Return [x, y] of the center of cell containing provided text 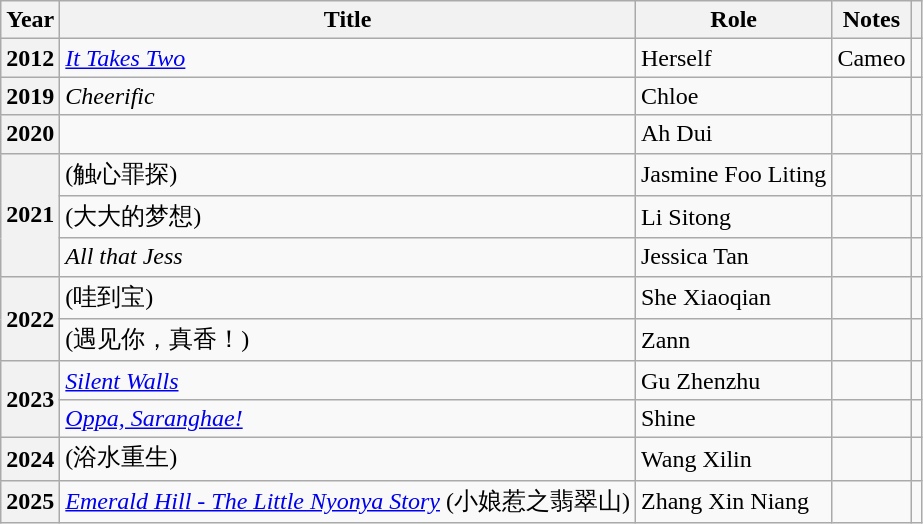
2021 [30, 214]
Shine [733, 418]
Cameo [872, 58]
Wang Xilin [733, 458]
(浴水重生) [348, 458]
Notes [872, 20]
Li Sitong [733, 218]
(哇到宝) [348, 298]
Oppa, Saranghae! [348, 418]
2025 [30, 502]
Zann [733, 340]
Role [733, 20]
Chloe [733, 96]
It Takes Two [348, 58]
Title [348, 20]
2019 [30, 96]
Year [30, 20]
Zhang Xin Niang [733, 502]
Emerald Hill - The Little Nyonya Story (小娘惹之翡翠山) [348, 502]
Gu Zhenzhu [733, 380]
All that Jess [348, 257]
Herself [733, 58]
Silent Walls [348, 380]
Cheerific [348, 96]
(大大的梦想) [348, 218]
Jessica Tan [733, 257]
2023 [30, 399]
(遇见你，真香！) [348, 340]
Jasmine Foo Liting [733, 174]
2012 [30, 58]
2024 [30, 458]
(触心罪探) [348, 174]
She Xiaoqian [733, 298]
2022 [30, 318]
2020 [30, 134]
Ah Dui [733, 134]
